Detect which cell encompasses the target text, then output its [x, y] center coordinate. 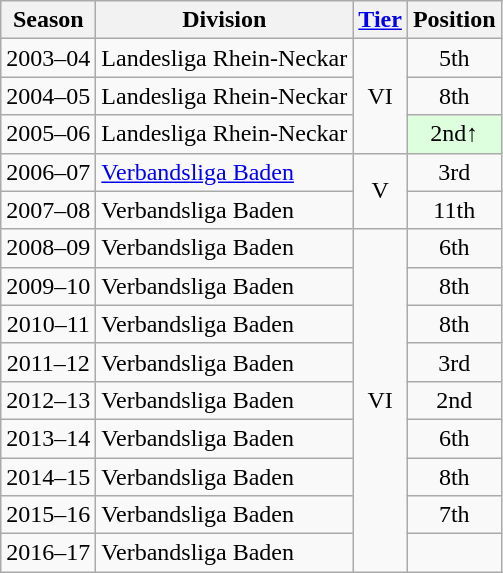
2nd↑ [454, 134]
2007–08 [48, 210]
2010–11 [48, 324]
Position [454, 20]
2014–15 [48, 477]
2004–05 [48, 96]
2015–16 [48, 515]
2006–07 [48, 172]
5th [454, 58]
2012–13 [48, 400]
2nd [454, 400]
Tier [380, 20]
7th [454, 515]
Division [224, 20]
2005–06 [48, 134]
Season [48, 20]
2003–04 [48, 58]
2009–10 [48, 286]
V [380, 191]
2013–14 [48, 438]
2008–09 [48, 248]
2011–12 [48, 362]
2016–17 [48, 553]
11th [454, 210]
